For the text-containing cell, return its midpoint in (X, Y) coordinate format. 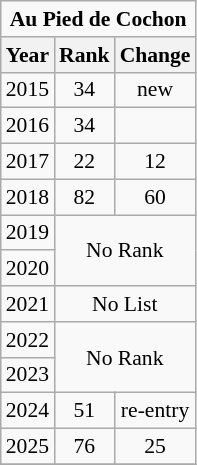
2016 (28, 126)
12 (156, 162)
25 (156, 447)
2024 (28, 411)
82 (84, 197)
2018 (28, 197)
Change (156, 55)
51 (84, 411)
2015 (28, 90)
2025 (28, 447)
60 (156, 197)
Year (28, 55)
new (156, 90)
No List (124, 304)
2019 (28, 233)
Rank (84, 55)
re-entry (156, 411)
22 (84, 162)
2021 (28, 304)
Au Pied de Cochon (98, 19)
2022 (28, 340)
2020 (28, 269)
76 (84, 447)
2023 (28, 375)
2017 (28, 162)
